Scan for the cell matching the given text and deliver its (x, y) coordinate at center. 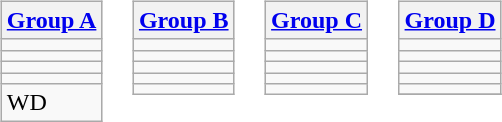
Group A (52, 20)
Group D (450, 20)
Group B (184, 20)
WD (52, 103)
Group C (317, 20)
